Provide the [X, Y] coordinate of the cell's center where the given text is located.  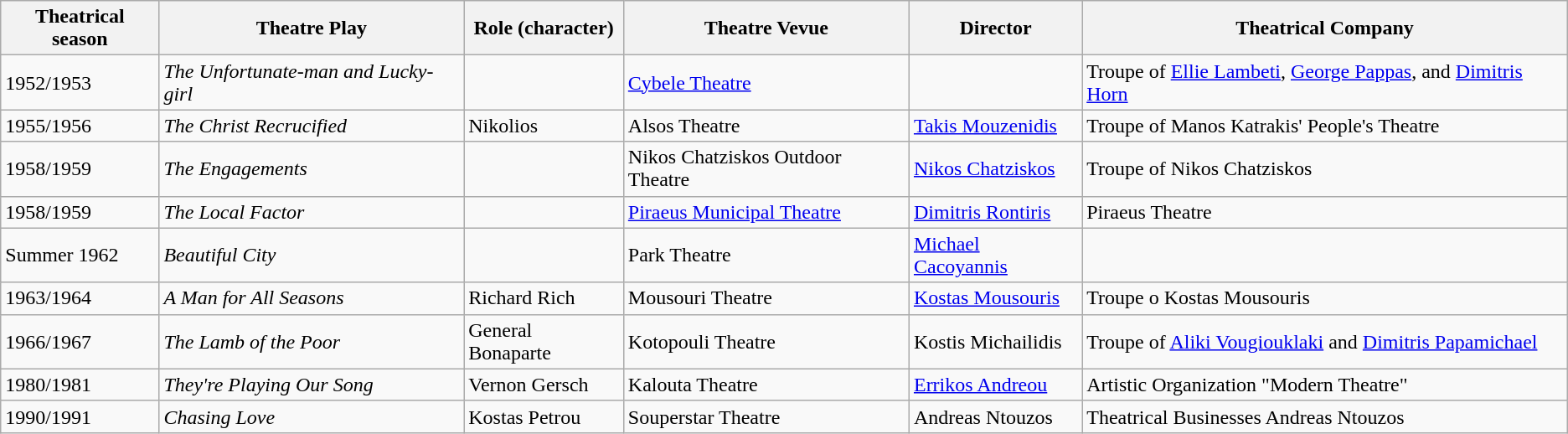
Troupe of Aliki Vougiouklaki and Dimitris Papamichael [1325, 342]
Nikos Chatziskos [995, 169]
Theatrical Businesses Andreas Ntouzos [1325, 416]
Theatre Vevue [766, 28]
Piraeus Theatre [1325, 212]
Souperstar Theatre [766, 416]
1966/1967 [80, 342]
Takis Mouzenidis [995, 126]
Mousouri Theatre [766, 298]
Alsos Theatre [766, 126]
1980/1981 [80, 385]
Director [995, 28]
Andreas Ntouzos [995, 416]
Cybele Theatre [766, 82]
Dimitris Rontiris [995, 212]
Theatrical season [80, 28]
Michael Cacoyannis [995, 255]
The Engagements [312, 169]
Troupe o Kostas Mousouris [1325, 298]
Kostas Petrou [544, 416]
Role (character) [544, 28]
Errikos Andreou [995, 385]
1955/1956 [80, 126]
A Man for All Seasons [312, 298]
Beautiful City [312, 255]
Kostas Mousouris [995, 298]
The Lamb of the Poor [312, 342]
Theatrical Company [1325, 28]
Artistic Organization "Modern Theatre" [1325, 385]
Summer 1962 [80, 255]
The Unfortunate-man and Lucky-girl [312, 82]
1963/1964 [80, 298]
Kotopouli Theatre [766, 342]
Vernon Gersch [544, 385]
Nikolios [544, 126]
1952/1953 [80, 82]
1990/1991 [80, 416]
Kostis Michailidis [995, 342]
Troupe of Manos Katrakis' People's Theatre [1325, 126]
Richard Rich [544, 298]
Troupe of Nikos Chatziskos [1325, 169]
General Bonaparte [544, 342]
Troupe of Ellie Lambeti, George Pappas, and Dimitris Horn [1325, 82]
Nikos Chatziskos Οutdoor Τheatre [766, 169]
Kalouta Theatre [766, 385]
Theatre Play [312, 28]
The Local Factor [312, 212]
The Christ Recrucified [312, 126]
Piraeus Municipal Theatre [766, 212]
They're Playing Our Song [312, 385]
Park Theatre [766, 255]
Chasing Love [312, 416]
